Determine the (X, Y) coordinate at the center of the cell enclosing the given text.  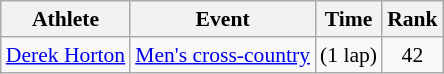
Derek Horton (66, 55)
Athlete (66, 19)
42 (412, 55)
(1 lap) (348, 55)
Men's cross-country (222, 55)
Time (348, 19)
Event (222, 19)
Rank (412, 19)
